Pinpoint the cell where the given text exists, returning its [X, Y] midpoint coordinate. 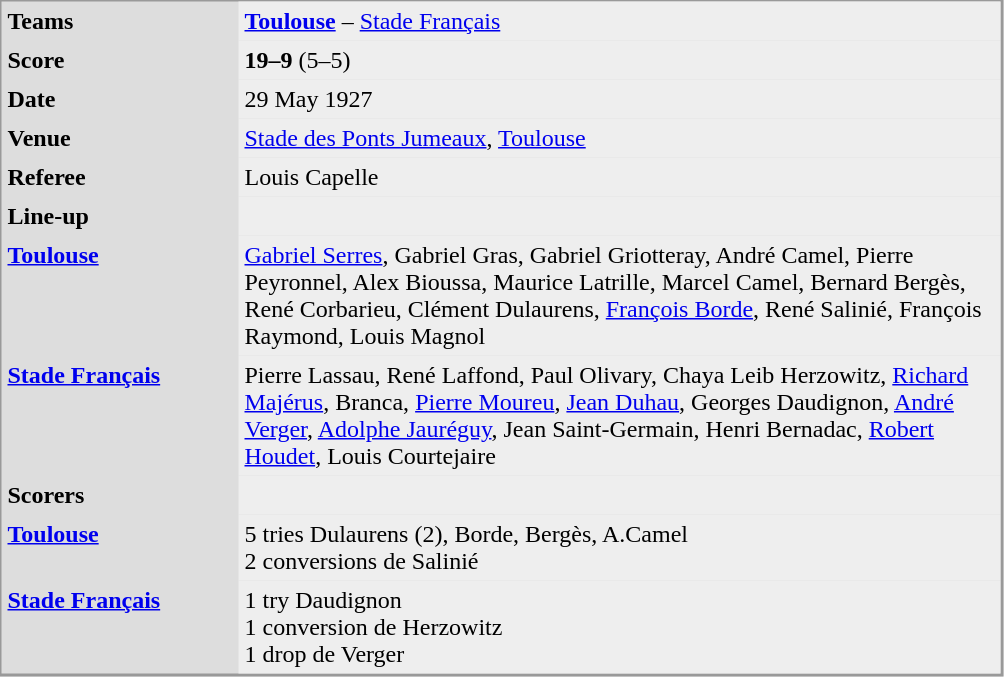
Teams [120, 22]
Toulouse – Stade Français [619, 22]
Venue [120, 138]
19–9 (5–5) [619, 60]
29 May 1927 [619, 100]
Referee [120, 178]
Scorers [120, 496]
Stade des Ponts Jumeaux, Toulouse [619, 138]
Louis Capelle [619, 178]
Line-up [120, 216]
Score [120, 60]
1 try Daudignon1 conversion de Herzowitz1 drop de Verger [619, 626]
Date [120, 100]
5 tries Dulaurens (2), Borde, Bergès, A.Camel2 conversions de Salinié [619, 547]
